Search for the cell housing the specified text and yield its (X, Y) center coordinate. 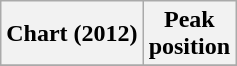
Peakposition (189, 34)
Chart (2012) (72, 34)
